Provide the (X, Y) coordinate of the cell's center where the given text is located.  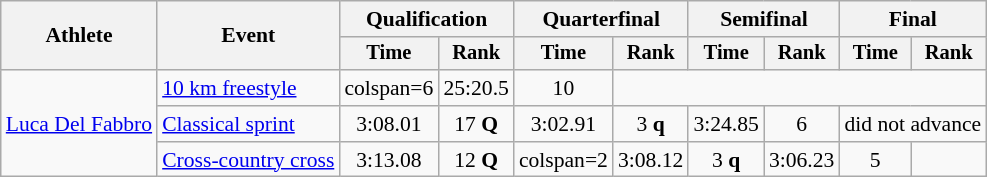
Semifinal (764, 19)
Qualification (426, 19)
6 (802, 124)
Quarterfinal (602, 19)
Classical sprint (248, 124)
Event (248, 36)
3:24.85 (726, 124)
10 km freestyle (248, 88)
did not advance (912, 124)
3 q (650, 124)
Luca Del Fabbro (79, 124)
3:08.01 (388, 124)
10 (564, 88)
25:20.5 (476, 88)
colspan=6 (388, 88)
3:02.91 (564, 124)
17 Q (476, 124)
Final (912, 19)
Athlete (79, 36)
